Determine the [x, y] coordinate at the center of the cell enclosing the given text.  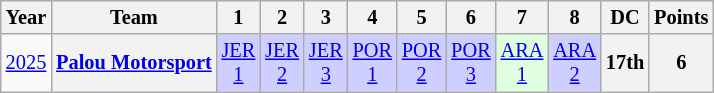
DC [625, 17]
3 [326, 17]
Points [681, 17]
ARA2 [574, 63]
JER2 [282, 63]
Year [26, 17]
5 [422, 17]
4 [372, 17]
2025 [26, 63]
1 [239, 17]
POR2 [422, 63]
JER3 [326, 63]
Palou Motorsport [134, 63]
POR1 [372, 63]
Team [134, 17]
17th [625, 63]
POR3 [470, 63]
7 [522, 17]
2 [282, 17]
ARA1 [522, 63]
8 [574, 17]
JER1 [239, 63]
